Determine the [x, y] coordinate at the center of the cell enclosing the given text.  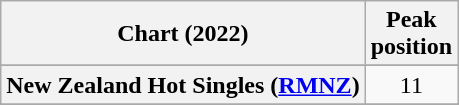
11 [411, 85]
New Zealand Hot Singles (RMNZ) [183, 85]
Chart (2022) [183, 34]
Peakposition [411, 34]
